Pinpoint the cell where the given text exists, returning its (X, Y) midpoint coordinate. 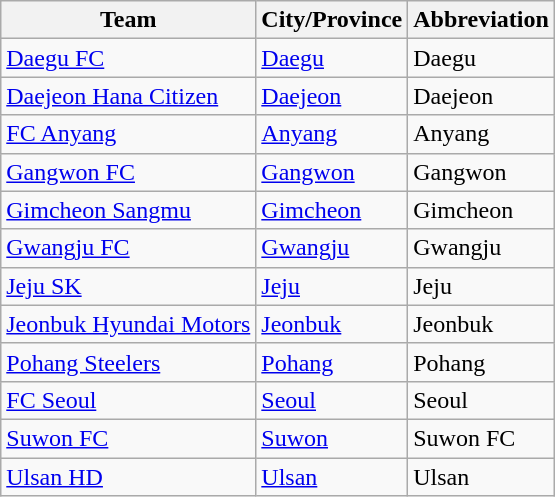
Gangwon FC (128, 172)
Pohang Steelers (128, 362)
Suwon (332, 438)
Daegu FC (128, 58)
Gwangju FC (128, 248)
Abbreviation (482, 20)
Ulsan HD (128, 477)
FC Anyang (128, 134)
Jeju SK (128, 286)
Gimcheon Sangmu (128, 210)
Jeonbuk Hyundai Motors (128, 324)
Team (128, 20)
Daejeon Hana Citizen (128, 96)
City/Province (332, 20)
FC Seoul (128, 400)
